Locate the cell with the specified text and output its (x, y) center coordinate. 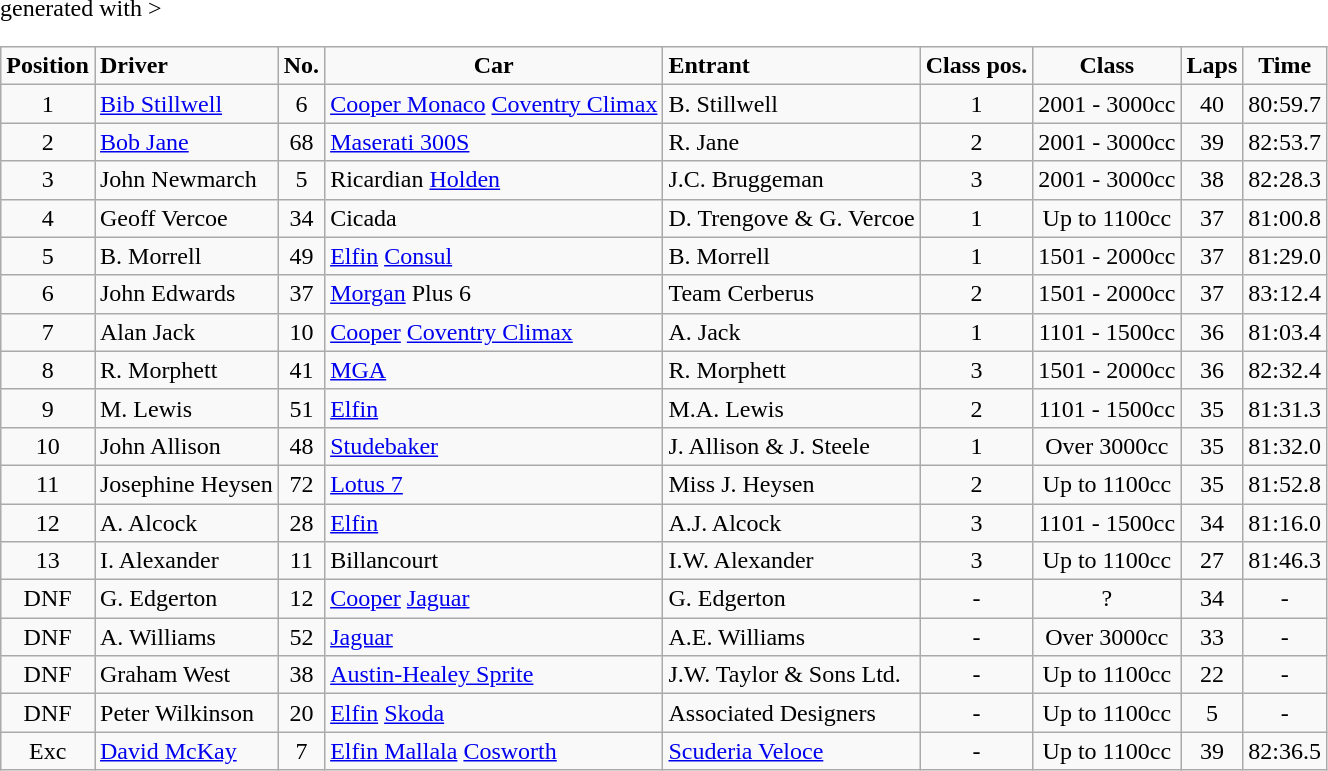
81:32.0 (1285, 446)
Graham West (186, 675)
John Newmarch (186, 180)
A. Alcock (186, 523)
82:36.5 (1285, 751)
49 (301, 256)
Car (494, 66)
R. Jane (792, 142)
Billancourt (494, 561)
83:12.4 (1285, 294)
Scuderia Veloce (792, 751)
John Edwards (186, 294)
Morgan Plus 6 (494, 294)
Cooper Coventry Climax (494, 332)
Elfin Skoda (494, 713)
Jaguar (494, 637)
Cooper Monaco Coventry Climax (494, 104)
Laps (1212, 66)
Associated Designers (792, 713)
A.J. Alcock (792, 523)
Time (1285, 66)
82:53.7 (1285, 142)
82:32.4 (1285, 370)
4 (48, 218)
33 (1212, 637)
27 (1212, 561)
Josephine Heysen (186, 484)
Class pos. (976, 66)
81:03.4 (1285, 332)
Exc (48, 751)
I. Alexander (186, 561)
I.W. Alexander (792, 561)
Geoff Vercoe (186, 218)
40 (1212, 104)
Cooper Jaguar (494, 599)
Elfin Consul (494, 256)
J.C. Bruggeman (792, 180)
20 (301, 713)
A. Jack (792, 332)
Entrant (792, 66)
M.A. Lewis (792, 408)
72 (301, 484)
51 (301, 408)
Bib Stillwell (186, 104)
9 (48, 408)
Team Cerberus (792, 294)
Driver (186, 66)
Cicada (494, 218)
68 (301, 142)
Maserati 300S (494, 142)
Class (1107, 66)
MGA (494, 370)
M. Lewis (186, 408)
Studebaker (494, 446)
41 (301, 370)
? (1107, 599)
22 (1212, 675)
A. Williams (186, 637)
J. Allison & J. Steele (792, 446)
Austin-Healey Sprite (494, 675)
David McKay (186, 751)
81:29.0 (1285, 256)
80:59.7 (1285, 104)
Bob Jane (186, 142)
28 (301, 523)
81:16.0 (1285, 523)
Lotus 7 (494, 484)
Elfin Mallala Cosworth (494, 751)
81:00.8 (1285, 218)
13 (48, 561)
J.W. Taylor & Sons Ltd. (792, 675)
A.E. Williams (792, 637)
Position (48, 66)
81:52.8 (1285, 484)
D. Trengove & G. Vercoe (792, 218)
81:31.3 (1285, 408)
Miss J. Heysen (792, 484)
B. Stillwell (792, 104)
48 (301, 446)
Ricardian Holden (494, 180)
Alan Jack (186, 332)
82:28.3 (1285, 180)
81:46.3 (1285, 561)
No. (301, 66)
Peter Wilkinson (186, 713)
52 (301, 637)
8 (48, 370)
John Allison (186, 446)
